Return the (x, y) coordinate for the center point of the cell that contains the specified text.  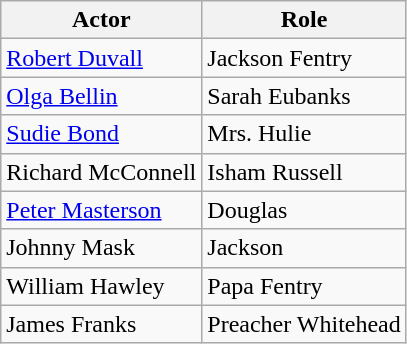
Jackson Fentry (304, 58)
Papa Fentry (304, 286)
Robert Duvall (102, 58)
Olga Bellin (102, 96)
Douglas (304, 210)
Sudie Bond (102, 134)
James Franks (102, 324)
Johnny Mask (102, 248)
Jackson (304, 248)
Sarah Eubanks (304, 96)
Richard McConnell (102, 172)
Role (304, 20)
William Hawley (102, 286)
Isham Russell (304, 172)
Actor (102, 20)
Preacher Whitehead (304, 324)
Peter Masterson (102, 210)
Mrs. Hulie (304, 134)
